From the cell containing the given text, extract its center point as (x, y) coordinate. 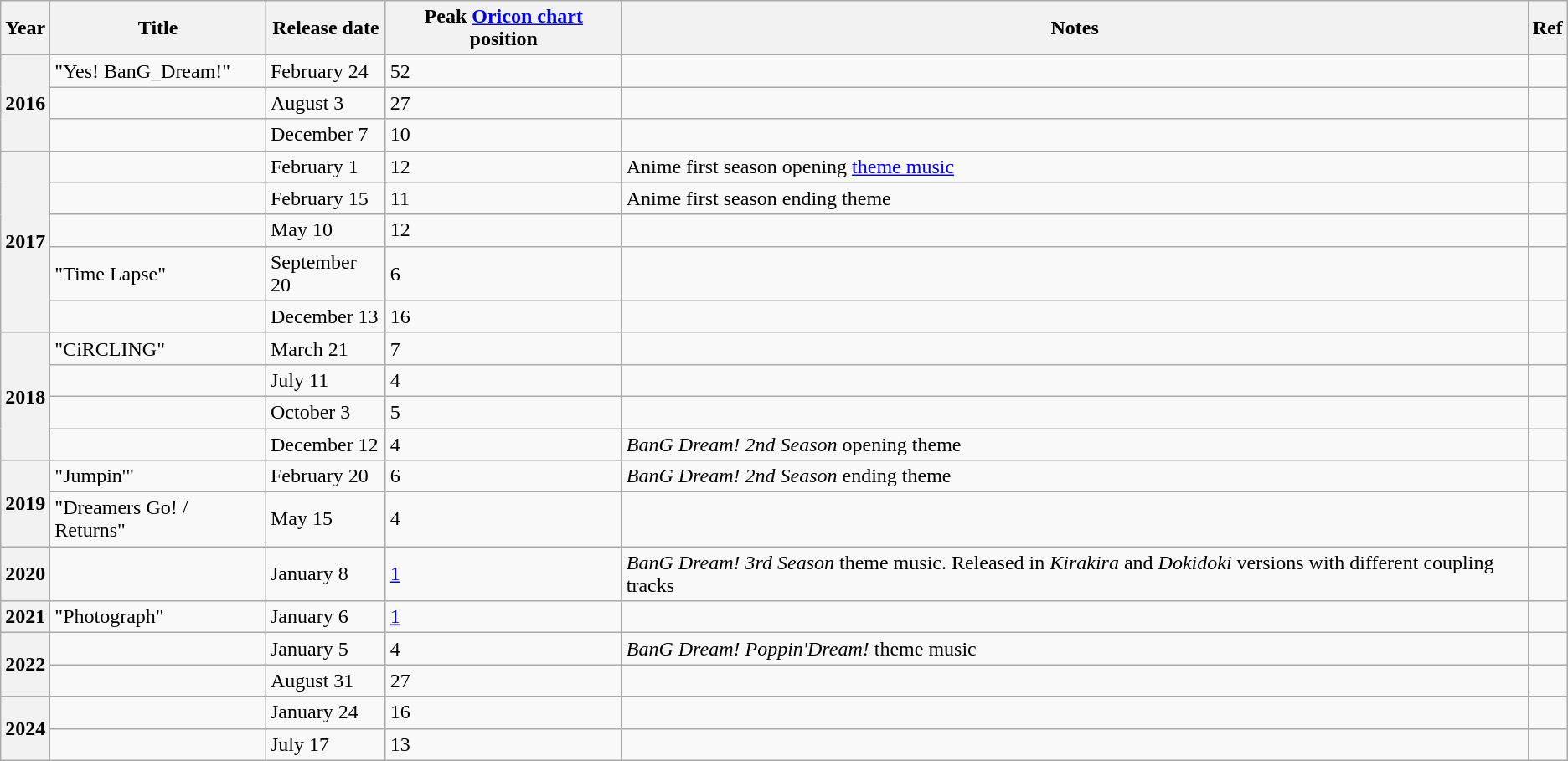
February 1 (325, 167)
September 20 (325, 273)
BanG Dream! 2nd Season ending theme (1075, 476)
"Photograph" (158, 617)
May 15 (325, 519)
BanG Dream! 3rd Season theme music. Released in Kirakira and Dokidoki versions with different coupling tracks (1075, 574)
2019 (25, 504)
"Jumpin'" (158, 476)
Anime first season ending theme (1075, 198)
May 10 (325, 230)
2017 (25, 241)
Title (158, 28)
August 31 (325, 681)
January 5 (325, 649)
2020 (25, 574)
Release date (325, 28)
52 (503, 71)
February 15 (325, 198)
December 7 (325, 135)
BanG Dream! 2nd Season opening theme (1075, 445)
July 11 (325, 380)
2021 (25, 617)
January 24 (325, 712)
7 (503, 348)
2024 (25, 728)
"Time Lapse" (158, 273)
2018 (25, 396)
March 21 (325, 348)
February 20 (325, 476)
11 (503, 198)
July 17 (325, 744)
Notes (1075, 28)
October 3 (325, 412)
BanG Dream! Poppin'Dream! theme music (1075, 649)
"Dreamers Go! / Returns" (158, 519)
Anime first season opening theme music (1075, 167)
December 13 (325, 316)
Peak Oricon chart position (503, 28)
5 (503, 412)
13 (503, 744)
"Yes! BanG_Dream!" (158, 71)
August 3 (325, 103)
Ref (1548, 28)
January 8 (325, 574)
Year (25, 28)
January 6 (325, 617)
2022 (25, 665)
December 12 (325, 445)
February 24 (325, 71)
"CiRCLING" (158, 348)
10 (503, 135)
2016 (25, 103)
